Scan for the cell matching the given text and deliver its [x, y] coordinate at center. 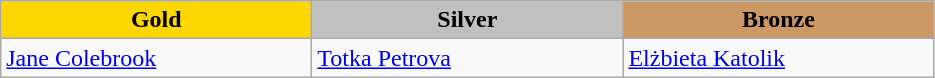
Silver [468, 20]
Totka Petrova [468, 58]
Bronze [778, 20]
Elżbieta Katolik [778, 58]
Gold [156, 20]
Jane Colebrook [156, 58]
